For the text-containing cell, return its midpoint in [X, Y] coordinate format. 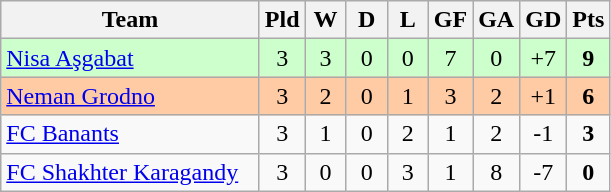
Team [130, 20]
Neman Grodno [130, 96]
Nisa Aşgabat [130, 58]
-7 [544, 172]
GF [450, 20]
GD [544, 20]
-1 [544, 134]
D [366, 20]
8 [496, 172]
FC Shakhter Karagandy [130, 172]
7 [450, 58]
L [408, 20]
6 [588, 96]
9 [588, 58]
FC Banants [130, 134]
GA [496, 20]
Pld [282, 20]
Pts [588, 20]
+1 [544, 96]
W [326, 20]
+7 [544, 58]
